Determine the [x, y] coordinate at the center of the cell enclosing the given text.  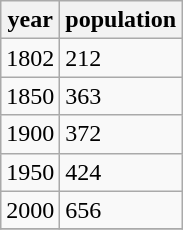
1950 [30, 172]
population [121, 20]
1900 [30, 134]
year [30, 20]
656 [121, 210]
1802 [30, 58]
363 [121, 96]
1850 [30, 96]
2000 [30, 210]
212 [121, 58]
424 [121, 172]
372 [121, 134]
